Identify which cell holds the provided text, then report its (X, Y) central coordinate. 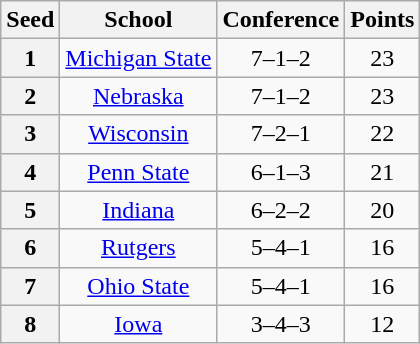
Seed (30, 20)
6–1–3 (281, 172)
Iowa (138, 324)
Penn State (138, 172)
Indiana (138, 210)
School (138, 20)
21 (382, 172)
7–2–1 (281, 134)
2 (30, 96)
4 (30, 172)
7 (30, 286)
1 (30, 58)
Nebraska (138, 96)
5 (30, 210)
20 (382, 210)
12 (382, 324)
6–2–2 (281, 210)
Michigan State (138, 58)
3 (30, 134)
8 (30, 324)
Conference (281, 20)
Ohio State (138, 286)
Points (382, 20)
3–4–3 (281, 324)
6 (30, 248)
Rutgers (138, 248)
22 (382, 134)
Wisconsin (138, 134)
